For the text-containing cell, return its midpoint in (X, Y) coordinate format. 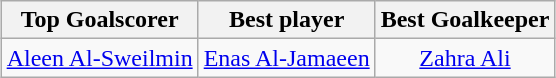
Enas Al-Jamaeen (286, 58)
Best Goalkeeper (465, 20)
Top Goalscorer (100, 20)
Aleen Al-Sweilmin (100, 58)
Best player (286, 20)
Zahra Ali (465, 58)
